Scan for the cell matching the given text and deliver its (X, Y) coordinate at center. 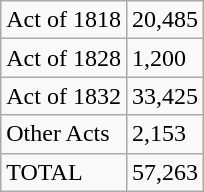
1,200 (164, 58)
Act of 1832 (64, 96)
Act of 1828 (64, 58)
57,263 (164, 172)
33,425 (164, 96)
20,485 (164, 20)
Act of 1818 (64, 20)
TOTAL (64, 172)
Other Acts (64, 134)
2,153 (164, 134)
